From the cell containing the given text, extract its center point as (X, Y) coordinate. 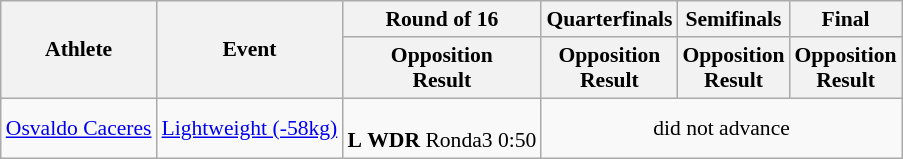
Osvaldo Caceres (79, 128)
Semifinals (733, 19)
Round of 16 (442, 19)
Quarterfinals (609, 19)
Event (250, 50)
did not advance (721, 128)
Athlete (79, 50)
Lightweight (-58kg) (250, 128)
L WDR Ronda3 0:50 (442, 128)
Final (846, 19)
